Locate the cell with the specified text and output its (X, Y) center coordinate. 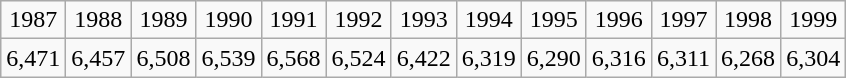
6,524 (358, 58)
6,457 (98, 58)
6,319 (488, 58)
6,290 (554, 58)
6,508 (164, 58)
1987 (34, 20)
1990 (228, 20)
6,539 (228, 58)
6,471 (34, 58)
1991 (294, 20)
1996 (618, 20)
1994 (488, 20)
1999 (814, 20)
6,568 (294, 58)
6,316 (618, 58)
1989 (164, 20)
6,304 (814, 58)
6,422 (424, 58)
1993 (424, 20)
1995 (554, 20)
1988 (98, 20)
1992 (358, 20)
1997 (683, 20)
1998 (748, 20)
6,268 (748, 58)
6,311 (683, 58)
